Detect which cell encompasses the target text, then output its [X, Y] center coordinate. 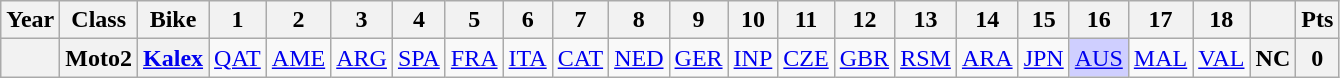
5 [474, 20]
ARG [362, 58]
7 [580, 20]
INP [753, 58]
Bike [174, 20]
AUS [1098, 58]
SPA [418, 58]
10 [753, 20]
ITA [528, 58]
12 [864, 20]
15 [1044, 20]
VAL [1222, 58]
ARA [987, 58]
CAT [580, 58]
14 [987, 20]
FRA [474, 58]
JPN [1044, 58]
18 [1222, 20]
Kalex [174, 58]
GBR [864, 58]
17 [1160, 20]
6 [528, 20]
Class [99, 20]
Moto2 [99, 58]
Year [30, 20]
11 [806, 20]
RSM [926, 58]
0 [1318, 58]
Pts [1318, 20]
MAL [1160, 58]
13 [926, 20]
NC [1273, 58]
AME [298, 58]
QAT [238, 58]
4 [418, 20]
NED [639, 58]
CZE [806, 58]
2 [298, 20]
9 [698, 20]
8 [639, 20]
GER [698, 58]
1 [238, 20]
16 [1098, 20]
3 [362, 20]
